Capture the cell that displays the provided text and extract its [x, y] central coordinate. 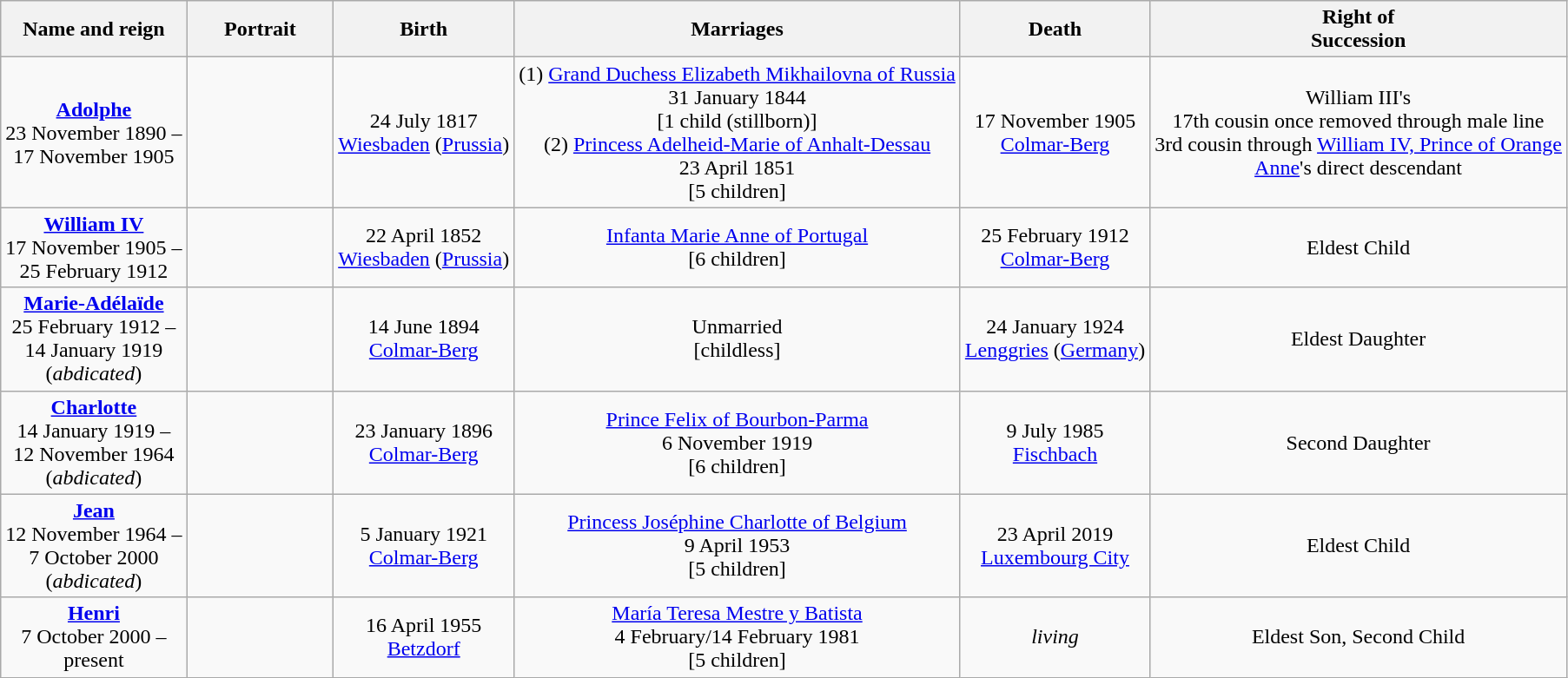
Marriages [738, 30]
23 April 2019Luxembourg City [1055, 545]
Death [1055, 30]
23 January 1896Colmar-Berg [424, 443]
17 November 1905Colmar-Berg [1055, 132]
22 April 1852Wiesbaden (Prussia) [424, 247]
William III's 17th cousin once removed through male line3rd cousin through William IV, Prince of OrangeAnne's direct descendant [1359, 132]
Unmarried[childless] [738, 339]
9 July 1985Fischbach [1055, 443]
Henri7 October 2000 –present [94, 637]
Prince Felix of Bourbon-Parma6 November 1919[6 children] [738, 443]
Adolphe23 November 1890 –17 November 1905 [94, 132]
Eldest Daughter [1359, 339]
16 April 1955Betzdorf [424, 637]
24 January 1924Lenggries (Germany) [1055, 339]
24 July 1817Wiesbaden (Prussia) [424, 132]
Portrait [261, 30]
Princess Joséphine Charlotte of Belgium9 April 1953[5 children] [738, 545]
Right ofSuccession [1359, 30]
Birth [424, 30]
Jean12 November 1964 –7 October 2000(abdicated) [94, 545]
14 June 1894Colmar-Berg [424, 339]
Marie-Adélaïde25 February 1912 –14 January 1919(abdicated) [94, 339]
Infanta Marie Anne of Portugal[6 children] [738, 247]
Charlotte14 January 1919 –12 November 1964 (abdicated) [94, 443]
5 January 1921Colmar-Berg [424, 545]
25 February 1912Colmar-Berg [1055, 247]
William IV17 November 1905 –25 February 1912 [94, 247]
María Teresa Mestre y Batista4 February/14 February 1981[5 children] [738, 637]
living [1055, 637]
Second Daughter [1359, 443]
Eldest Son, Second Child [1359, 637]
Name and reign [94, 30]
